Output the (X, Y) coordinate of the center of the cell containing the given text.  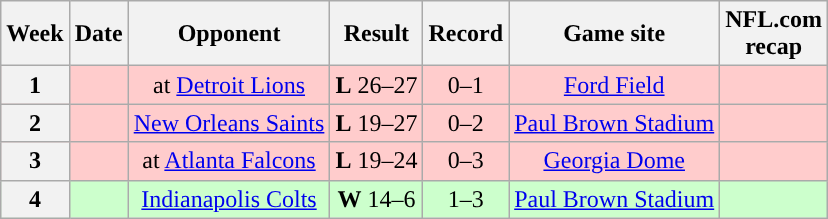
at Detroit Lions (229, 85)
0–3 (466, 161)
2 (35, 123)
New Orleans Saints (229, 123)
NFL.comrecap (774, 34)
Opponent (229, 34)
Ford Field (614, 85)
L 26–27 (376, 85)
at Atlanta Falcons (229, 161)
Game site (614, 34)
Result (376, 34)
4 (35, 199)
1–3 (466, 199)
Record (466, 34)
Week (35, 34)
1 (35, 85)
L 19–24 (376, 161)
W 14–6 (376, 199)
Georgia Dome (614, 161)
Date (98, 34)
0–1 (466, 85)
3 (35, 161)
L 19–27 (376, 123)
0–2 (466, 123)
Indianapolis Colts (229, 199)
